Pinpoint the cell where the given text exists, returning its (x, y) midpoint coordinate. 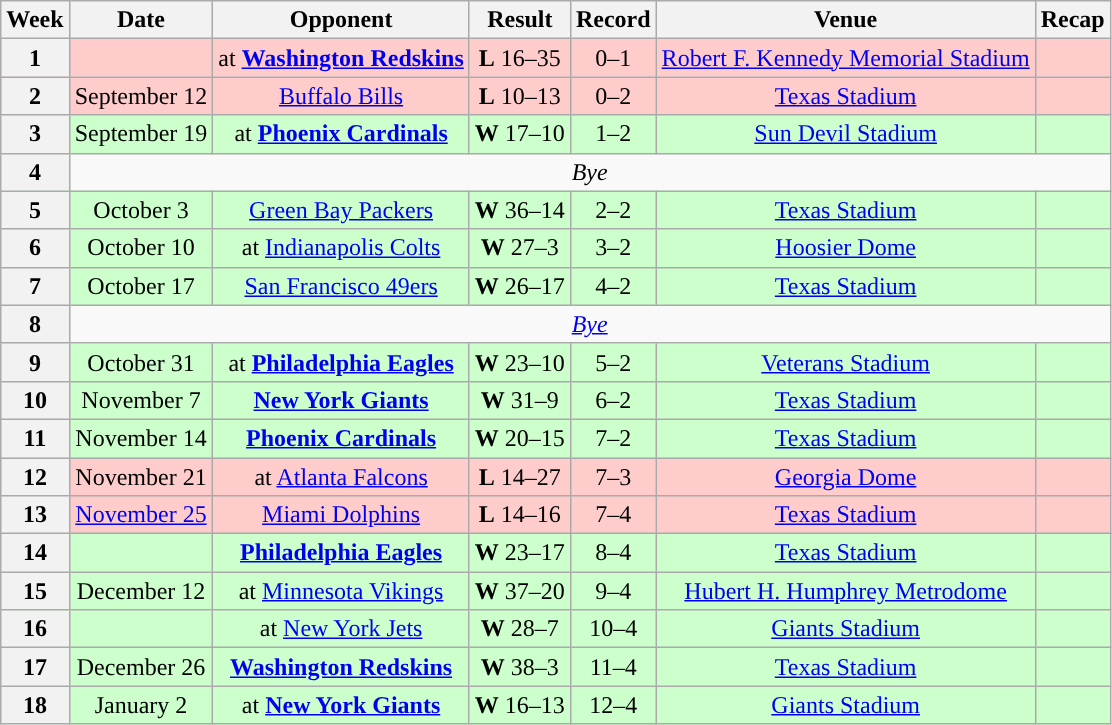
W 16–13 (520, 705)
16 (35, 629)
18 (35, 705)
3 (35, 134)
7–2 (613, 438)
1 (35, 58)
17 (35, 667)
L 14–16 (520, 515)
November 21 (141, 477)
5–2 (613, 362)
October 31 (141, 362)
4 (35, 172)
10 (35, 400)
Washington Redskins (341, 667)
7–3 (613, 477)
11 (35, 438)
January 2 (141, 705)
Hoosier Dome (846, 248)
W 38–3 (520, 667)
W 17–10 (520, 134)
L 14–27 (520, 477)
Robert F. Kennedy Memorial Stadium (846, 58)
0–2 (613, 96)
October 10 (141, 248)
8 (35, 324)
at Philadelphia Eagles (341, 362)
Buffalo Bills (341, 96)
8–4 (613, 553)
September 19 (141, 134)
13 (35, 515)
November 25 (141, 515)
1–2 (613, 134)
December 26 (141, 667)
9 (35, 362)
7 (35, 286)
October 17 (141, 286)
Hubert H. Humphrey Metrodome (846, 591)
at Phoenix Cardinals (341, 134)
Miami Dolphins (341, 515)
12 (35, 477)
Opponent (341, 20)
W 31–9 (520, 400)
0–1 (613, 58)
7–4 (613, 515)
W 27–3 (520, 248)
at Indianapolis Colts (341, 248)
3–2 (613, 248)
Week (35, 20)
Phoenix Cardinals (341, 438)
6 (35, 248)
2 (35, 96)
September 12 (141, 96)
15 (35, 591)
W 26–17 (520, 286)
at New York Jets (341, 629)
Philadelphia Eagles (341, 553)
Georgia Dome (846, 477)
December 12 (141, 591)
14 (35, 553)
W 20–15 (520, 438)
Green Bay Packers (341, 210)
Venue (846, 20)
Sun Devil Stadium (846, 134)
4–2 (613, 286)
Recap (1072, 20)
12–4 (613, 705)
L 10–13 (520, 96)
at Minnesota Vikings (341, 591)
San Francisco 49ers (341, 286)
Result (520, 20)
at Washington Redskins (341, 58)
November 7 (141, 400)
Record (613, 20)
W 23–17 (520, 553)
W 23–10 (520, 362)
at Atlanta Falcons (341, 477)
11–4 (613, 667)
W 28–7 (520, 629)
2–2 (613, 210)
October 3 (141, 210)
Date (141, 20)
5 (35, 210)
9–4 (613, 591)
New York Giants (341, 400)
L 16–35 (520, 58)
W 36–14 (520, 210)
10–4 (613, 629)
6–2 (613, 400)
at New York Giants (341, 705)
November 14 (141, 438)
W 37–20 (520, 591)
Veterans Stadium (846, 362)
